Pinpoint the cell where the given text exists, returning its (x, y) midpoint coordinate. 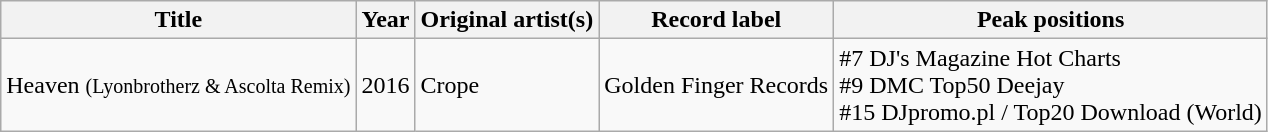
Heaven (Lyonbrotherz & Ascolta Remix) (178, 85)
Title (178, 20)
#7 DJ's Magazine Hot Charts#9 DMC Top50 Deejay#15 DJpromo.pl / Top20 Download (World) (1051, 85)
2016 (386, 85)
Crope (507, 85)
Original artist(s) (507, 20)
Peak positions (1051, 20)
Record label (716, 20)
Year (386, 20)
Golden Finger Records (716, 85)
